Scan for the cell matching the given text and deliver its [x, y] coordinate at center. 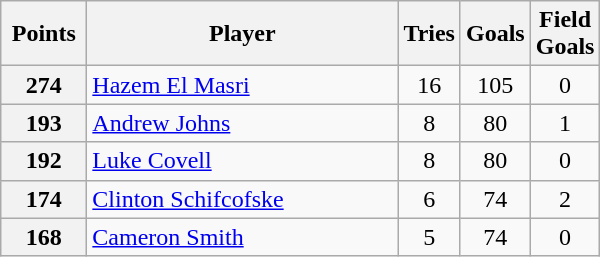
Cameron Smith [242, 237]
Clinton Schifcofske [242, 199]
Goals [495, 34]
192 [44, 161]
Points [44, 34]
105 [495, 85]
Tries [430, 34]
16 [430, 85]
Field Goals [565, 34]
274 [44, 85]
168 [44, 237]
6 [430, 199]
1 [565, 123]
Player [242, 34]
193 [44, 123]
Luke Covell [242, 161]
Hazem El Masri [242, 85]
2 [565, 199]
174 [44, 199]
Andrew Johns [242, 123]
5 [430, 237]
